Provide the (x, y) coordinate of the cell's center where the given text is located.  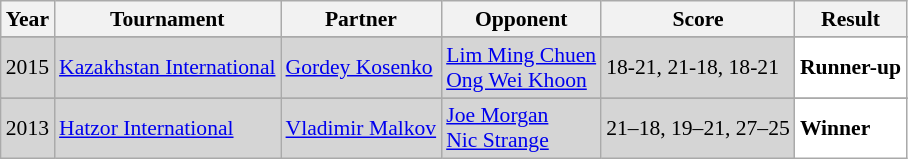
Vladimir Malkov (362, 128)
Winner (850, 128)
Runner-up (850, 68)
Gordey Kosenko (362, 68)
Tournament (167, 19)
Opponent (521, 19)
Year (28, 19)
18-21, 21-18, 18-21 (698, 68)
Kazakhstan International (167, 68)
Score (698, 19)
Partner (362, 19)
2015 (28, 68)
Hatzor International (167, 128)
21–18, 19–21, 27–25 (698, 128)
2013 (28, 128)
Result (850, 19)
Joe Morgan Nic Strange (521, 128)
Lim Ming Chuen Ong Wei Khoon (521, 68)
